Return (X, Y) of the center of cell containing provided text 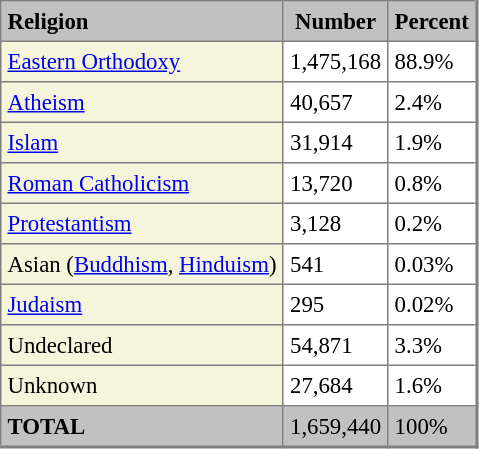
3,128 (336, 223)
Atheism (142, 102)
54,871 (336, 345)
2.4% (432, 102)
1,659,440 (336, 426)
100% (432, 426)
31,914 (336, 142)
27,684 (336, 385)
Eastern Orthodoxy (142, 61)
3.3% (432, 345)
Islam (142, 142)
0.03% (432, 264)
Number (336, 21)
1.9% (432, 142)
40,657 (336, 102)
88.9% (432, 61)
13,720 (336, 183)
TOTAL (142, 426)
Percent (432, 21)
1.6% (432, 385)
Undeclared (142, 345)
295 (336, 304)
541 (336, 264)
Unknown (142, 385)
0.02% (432, 304)
Protestantism (142, 223)
1,475,168 (336, 61)
0.8% (432, 183)
Asian (Buddhism, Hinduism) (142, 264)
0.2% (432, 223)
Roman Catholicism (142, 183)
Religion (142, 21)
Judaism (142, 304)
